Capture the cell that displays the provided text and extract its (X, Y) central coordinate. 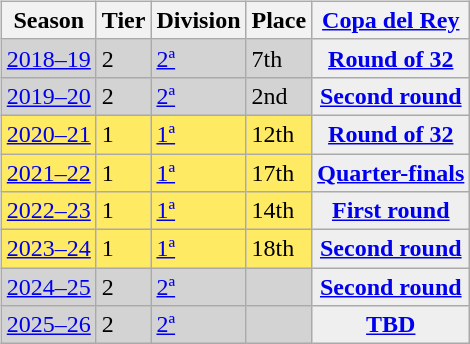
Season (48, 20)
Division (198, 20)
7th (279, 58)
2nd (279, 96)
First round (391, 211)
2018–19 (48, 58)
18th (279, 249)
2025–26 (48, 325)
Tier (124, 20)
17th (279, 173)
Quarter-finals (391, 173)
2019–20 (48, 96)
2021–22 (48, 173)
2022–23 (48, 211)
14th (279, 211)
TBD (391, 325)
Place (279, 20)
2024–25 (48, 287)
Copa del Rey (391, 20)
2023–24 (48, 249)
12th (279, 134)
2020–21 (48, 134)
